Return the [X, Y] coordinate for the center point of the cell that contains the specified text.  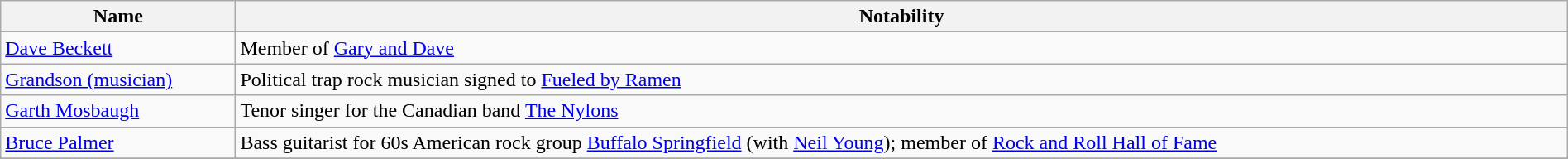
Garth Mosbaugh [118, 111]
Political trap rock musician signed to Fueled by Ramen [901, 79]
Notability [901, 17]
Member of Gary and Dave [901, 48]
Bass guitarist for 60s American rock group Buffalo Springfield (with Neil Young); member of Rock and Roll Hall of Fame [901, 142]
Grandson (musician) [118, 79]
Dave Beckett [118, 48]
Tenor singer for the Canadian band The Nylons [901, 111]
Name [118, 17]
Bruce Palmer [118, 142]
